Output the (X, Y) coordinate of the center of the cell containing the given text.  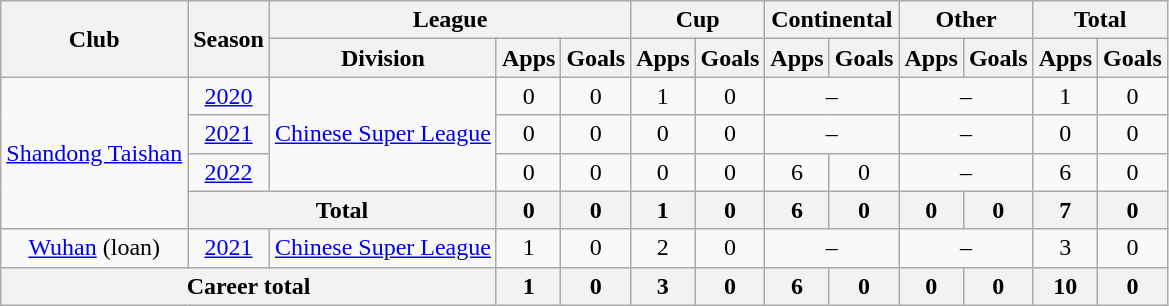
7 (1065, 210)
League (450, 20)
Career total (249, 286)
Continental (832, 20)
Shandong Taishan (94, 153)
Division (382, 58)
2 (663, 248)
Wuhan (loan) (94, 248)
Club (94, 39)
2022 (229, 172)
2020 (229, 96)
Cup (698, 20)
Other (966, 20)
10 (1065, 286)
Season (229, 39)
